For the text-containing cell, return its midpoint in [x, y] coordinate format. 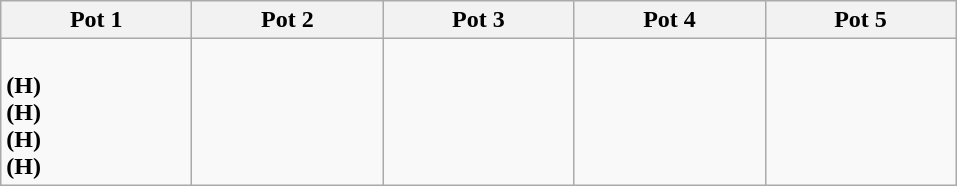
Pot 4 [670, 20]
Pot 1 [96, 20]
(H) (H) (H) (H) [96, 112]
Pot 3 [478, 20]
Pot 5 [860, 20]
Pot 2 [288, 20]
